From the cell containing the given text, extract its center point as [X, Y] coordinate. 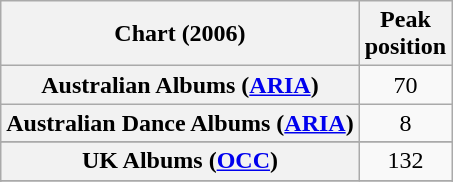
Australian Dance Albums (ARIA) [180, 123]
Australian Albums (ARIA) [180, 85]
8 [405, 123]
UK Albums (OCC) [180, 161]
Chart (2006) [180, 34]
Peakposition [405, 34]
132 [405, 161]
70 [405, 85]
